Provide the [X, Y] coordinate of the cell's center where the given text is located.  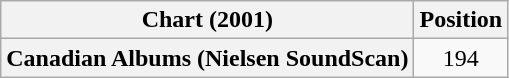
194 [461, 58]
Position [461, 20]
Chart (2001) [208, 20]
Canadian Albums (Nielsen SoundScan) [208, 58]
